Identify which cell holds the provided text, then report its [x, y] central coordinate. 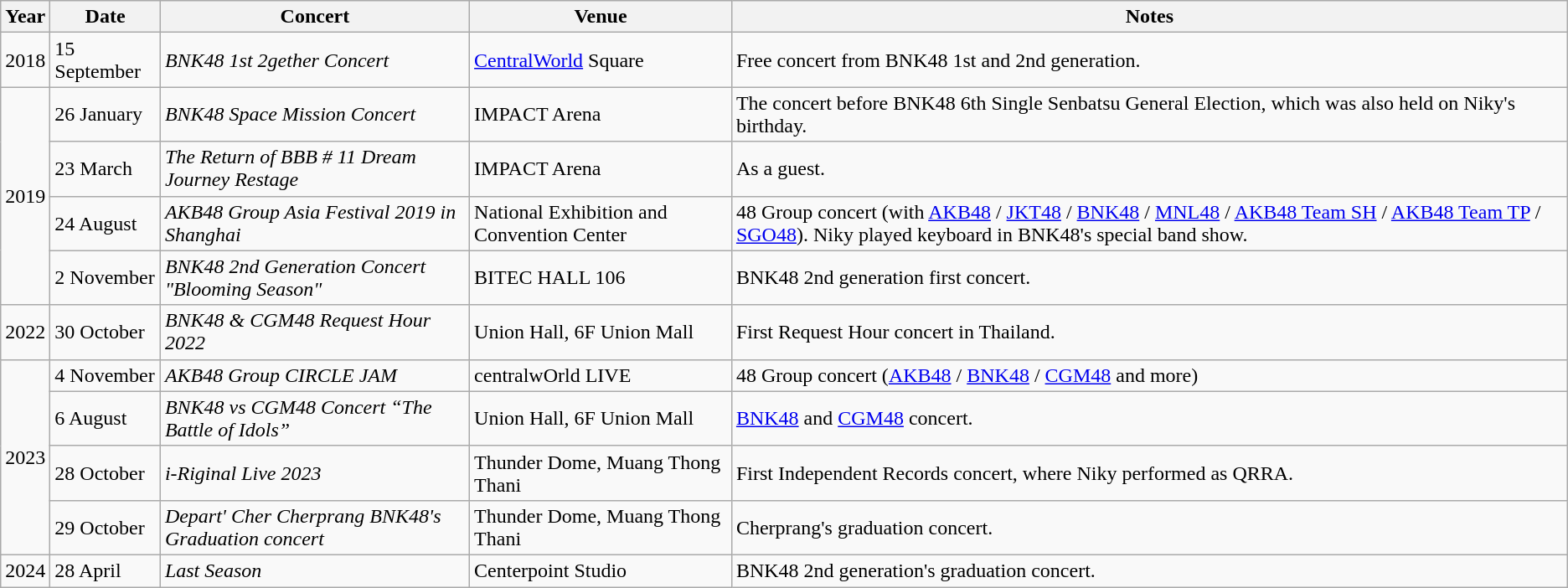
24 August [106, 223]
30 October [106, 332]
BNK48 2nd Generation Concert "Blooming Season" [315, 278]
Date [106, 17]
6 August [106, 419]
4 November [106, 375]
AKB48 Group CIRCLE JAM [315, 375]
Year [25, 17]
28 October [106, 472]
centralwOrld LIVE [601, 375]
i-Riginal Live 2023 [315, 472]
BITEC HALL 106 [601, 278]
48 Group concert (AKB48 / BNK48 / CGM48 and more) [1149, 375]
The concert before BNK48 6th Single Senbatsu General Election, which was also held on Niky's birthday. [1149, 114]
National Exhibition and Convention Center [601, 223]
2018 [25, 60]
First Independent Records concert, where Niky performed as QRRA. [1149, 472]
First Request Hour concert in Thailand. [1149, 332]
Notes [1149, 17]
AKB48 Group Asia Festival 2019 in Shanghai [315, 223]
BNK48 vs CGM48 Concert “The Battle of Idols” [315, 419]
29 October [106, 528]
Last Season [315, 570]
Cherprang's graduation concert. [1149, 528]
28 April [106, 570]
Venue [601, 17]
CentralWorld Square [601, 60]
As a guest. [1149, 169]
2 November [106, 278]
BNK48 & CGM48 Request Hour 2022 [315, 332]
BNK48 2nd generation first concert. [1149, 278]
2019 [25, 196]
23 March [106, 169]
2022 [25, 332]
48 Group concert (with AKB48 / JKT48 / BNK48 / MNL48 / AKB48 Team SH / AKB48 Team TP / SGO48). Niky played keyboard in BNK48's special band show. [1149, 223]
Depart' Cher Cherprang BNK48's Graduation concert [315, 528]
2023 [25, 457]
15 September [106, 60]
Concert [315, 17]
Centerpoint Studio [601, 570]
The Return of BBB # 11 Dream Journey Restage [315, 169]
BNK48 and CGM48 concert. [1149, 419]
BNK48 Space Mission Concert [315, 114]
BNK48 2nd generation's graduation concert. [1149, 570]
BNK48 1st 2gether Concert [315, 60]
Free concert from BNK48 1st and 2nd generation. [1149, 60]
26 January [106, 114]
2024 [25, 570]
